Provide the [X, Y] coordinate of the cell's center where the given text is located.  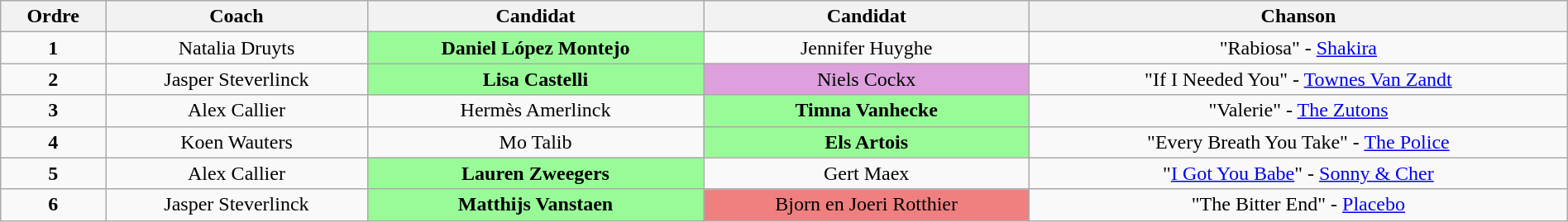
Timna Vanhecke [867, 111]
Hermès Amerlinck [535, 111]
Bjorn en Joeri Rotthier [867, 205]
Ordre [53, 17]
1 [53, 48]
Lisa Castelli [535, 79]
Mo Talib [535, 142]
Matthijs Vanstaen [535, 205]
Chanson [1298, 17]
"Rabiosa" - Shakira [1298, 48]
Natalia Druyts [237, 48]
4 [53, 142]
Els Artois [867, 142]
Niels Cockx [867, 79]
"The Bitter End" - Placebo [1298, 205]
6 [53, 205]
Gert Maex [867, 173]
5 [53, 173]
Koen Wauters [237, 142]
Lauren Zweegers [535, 173]
"Valerie" - The Zutons [1298, 111]
3 [53, 111]
"If I Needed You" - Townes Van Zandt [1298, 79]
"I Got You Babe" - Sonny & Cher [1298, 173]
"Every Breath You Take" - The Police [1298, 142]
Jennifer Huyghe [867, 48]
Daniel López Montejo [535, 48]
Coach [237, 17]
2 [53, 79]
